Return (x, y) of the center of cell containing provided text 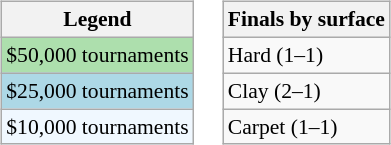
$25,000 tournaments (97, 91)
Hard (1–1) (306, 55)
Clay (2–1) (306, 91)
Carpet (1–1) (306, 127)
$50,000 tournaments (97, 55)
Finals by surface (306, 20)
Legend (97, 20)
$10,000 tournaments (97, 127)
